Detect which cell encompasses the target text, then output its [x, y] center coordinate. 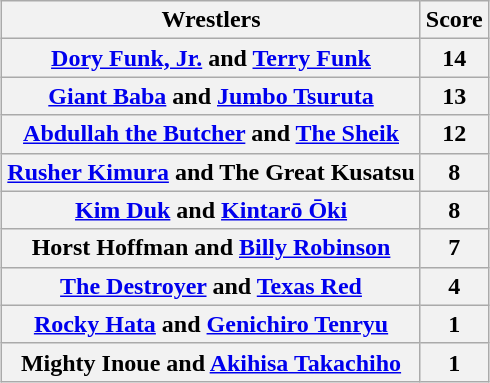
Score [454, 20]
13 [454, 96]
14 [454, 58]
The Destroyer and Texas Red [211, 286]
Giant Baba and Jumbo Tsuruta [211, 96]
4 [454, 286]
Abdullah the Butcher and The Sheik [211, 134]
Kim Duk and Kintarō Ōki [211, 210]
Dory Funk, Jr. and Terry Funk [211, 58]
12 [454, 134]
Rocky Hata and Genichiro Tenryu [211, 324]
7 [454, 248]
Horst Hoffman and Billy Robinson [211, 248]
Rusher Kimura and The Great Kusatsu [211, 172]
Mighty Inoue and Akihisa Takachiho [211, 362]
Wrestlers [211, 20]
